For the text-containing cell, return its midpoint in [X, Y] coordinate format. 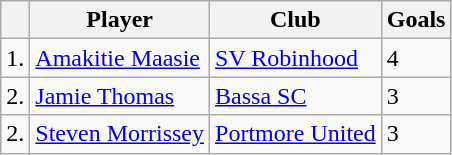
Bassa SC [296, 96]
Player [120, 20]
Jamie Thomas [120, 96]
Steven Morrissey [120, 134]
Amakitie Maasie [120, 58]
Goals [416, 20]
SV Robinhood [296, 58]
Portmore United [296, 134]
4 [416, 58]
1. [16, 58]
Club [296, 20]
